Locate the cell with the specified text and output its [X, Y] center coordinate. 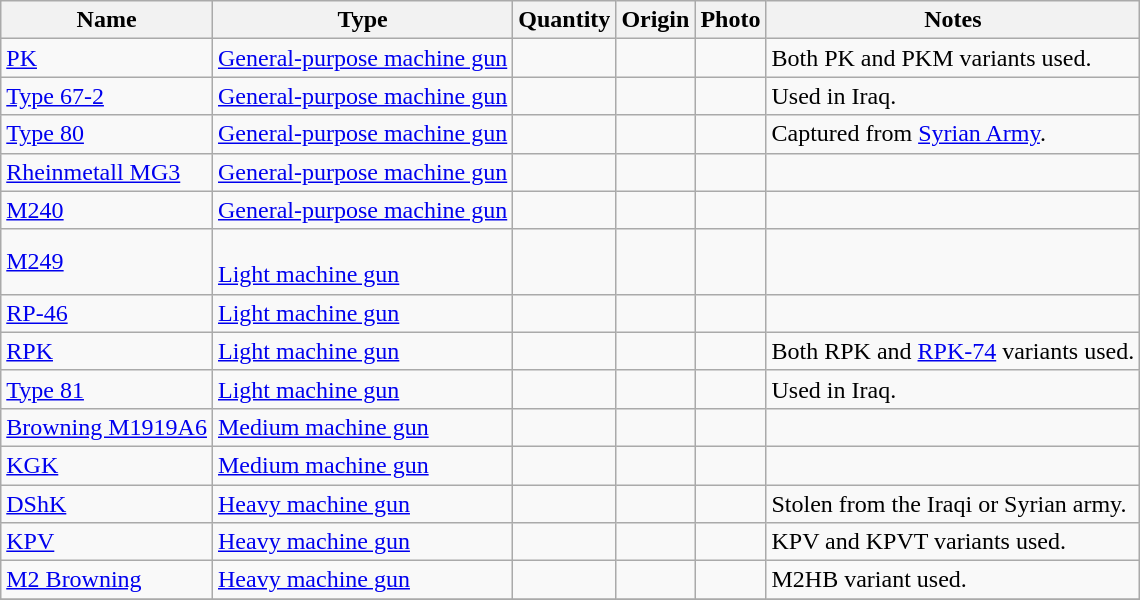
M2HB variant used. [953, 580]
M240 [107, 210]
Browning M1919A6 [107, 427]
Type [362, 20]
Both RPK and RPK-74 variants used. [953, 351]
PK [107, 58]
Name [107, 20]
Type 67-2 [107, 96]
KPV and KPVT variants used. [953, 542]
Type 80 [107, 134]
Origin [656, 20]
Type 81 [107, 389]
Stolen from the Iraqi or Syrian army. [953, 503]
Quantity [564, 20]
M249 [107, 262]
RP-46 [107, 313]
Rheinmetall MG3 [107, 172]
Photo [730, 20]
Both PK and PKM variants used. [953, 58]
DShK [107, 503]
KGK [107, 465]
Captured from Syrian Army. [953, 134]
M2 Browning [107, 580]
KPV [107, 542]
Notes [953, 20]
RPK [107, 351]
